Detect which cell encompasses the target text, then output its [X, Y] center coordinate. 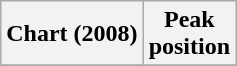
Chart (2008) [72, 34]
Peakposition [189, 34]
